For the text-containing cell, return its midpoint in [x, y] coordinate format. 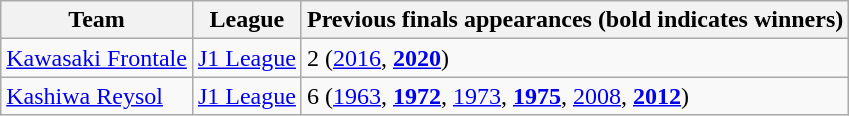
Kawasaki Frontale [97, 58]
6 (1963, 1972, 1973, 1975, 2008, 2012) [574, 96]
League [246, 20]
2 (2016, 2020) [574, 58]
Previous finals appearances (bold indicates winners) [574, 20]
Kashiwa Reysol [97, 96]
Team [97, 20]
